Scan for the cell matching the given text and deliver its [x, y] coordinate at center. 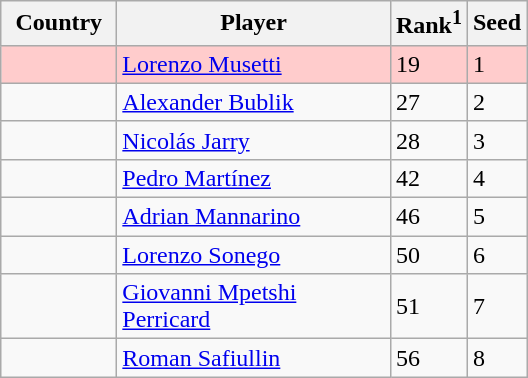
2 [496, 102]
3 [496, 140]
7 [496, 306]
Roman Safiullin [254, 358]
Player [254, 24]
46 [428, 217]
42 [428, 178]
50 [428, 255]
Alexander Bublik [254, 102]
Adrian Mannarino [254, 217]
27 [428, 102]
51 [428, 306]
Lorenzo Musetti [254, 64]
1 [496, 64]
6 [496, 255]
5 [496, 217]
8 [496, 358]
Lorenzo Sonego [254, 255]
Giovanni Mpetshi Perricard [254, 306]
4 [496, 178]
Seed [496, 24]
28 [428, 140]
Country [59, 24]
56 [428, 358]
19 [428, 64]
Nicolás Jarry [254, 140]
Rank1 [428, 24]
Pedro Martínez [254, 178]
